From the cell containing the given text, extract its center point as (x, y) coordinate. 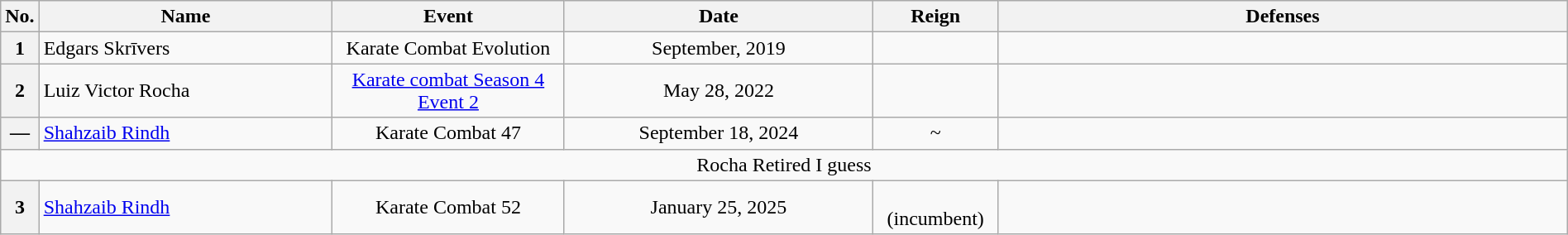
September 18, 2024 (719, 133)
1 (20, 48)
No. (20, 17)
January 25, 2025 (719, 207)
September, 2019 (719, 48)
Name (185, 17)
Karate Combat 52 (448, 207)
~ (936, 133)
3 (20, 207)
Karate combat Season 4 Event 2 (448, 91)
Luiz Victor Rocha (185, 91)
Date (719, 17)
2 (20, 91)
Karate Combat 47 (448, 133)
Event (448, 17)
May 28, 2022 (719, 91)
(incumbent) (936, 207)
Reign (936, 17)
— (20, 133)
Rocha Retired I guess (784, 165)
Edgars Skrīvers (185, 48)
Defenses (1284, 17)
Karate Combat Evolution (448, 48)
